From the cell containing the given text, extract its center point as (X, Y) coordinate. 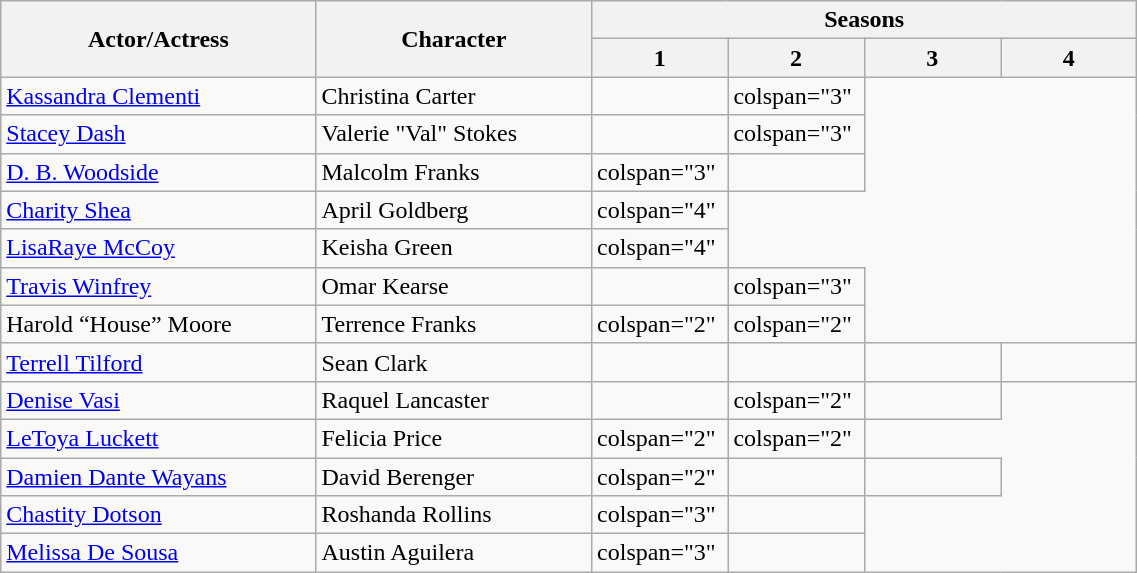
April Goldberg (454, 210)
Raquel Lancaster (454, 400)
Felicia Price (454, 438)
Actor/Actress (158, 39)
Damien Dante Wayans (158, 477)
1 (660, 58)
Melissa De Sousa (158, 553)
Denise Vasi (158, 400)
Terrence Franks (454, 324)
Christina Carter (454, 96)
LeToya Luckett (158, 438)
4 (1069, 58)
Roshanda Rollins (454, 515)
Stacey Dash (158, 134)
Sean Clark (454, 362)
Malcolm Franks (454, 172)
Kassandra Clementi (158, 96)
Austin Aguilera (454, 553)
David Berenger (454, 477)
3 (932, 58)
D. B. Woodside (158, 172)
Character (454, 39)
Valerie "Val" Stokes (454, 134)
LisaRaye McCoy (158, 248)
Travis Winfrey (158, 286)
Chastity Dotson (158, 515)
Omar Kearse (454, 286)
2 (796, 58)
Charity Shea (158, 210)
Seasons (864, 20)
Keisha Green (454, 248)
Harold “House” Moore (158, 324)
Terrell Tilford (158, 362)
